For the text-containing cell, return its midpoint in [X, Y] coordinate format. 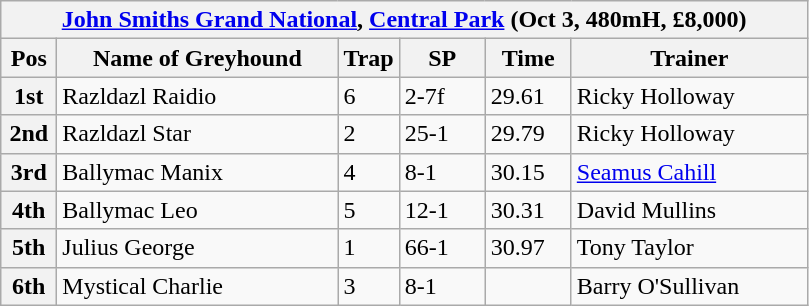
2nd [29, 134]
3rd [29, 172]
4th [29, 210]
66-1 [442, 248]
2-7f [442, 96]
5 [368, 210]
29.61 [528, 96]
6th [29, 286]
2 [368, 134]
Julius George [198, 248]
Razldazl Raidio [198, 96]
Tony Taylor [689, 248]
3 [368, 286]
Seamus Cahill [689, 172]
David Mullins [689, 210]
5th [29, 248]
30.97 [528, 248]
Trap [368, 58]
12-1 [442, 210]
29.79 [528, 134]
Razldazl Star [198, 134]
30.31 [528, 210]
Ballymac Manix [198, 172]
1st [29, 96]
1 [368, 248]
Name of Greyhound [198, 58]
John Smiths Grand National, Central Park (Oct 3, 480mH, £8,000) [404, 20]
25-1 [442, 134]
4 [368, 172]
Trainer [689, 58]
6 [368, 96]
Pos [29, 58]
Barry O'Sullivan [689, 286]
30.15 [528, 172]
Ballymac Leo [198, 210]
SP [442, 58]
Time [528, 58]
Mystical Charlie [198, 286]
